From the cell containing the given text, extract its center point as [X, Y] coordinate. 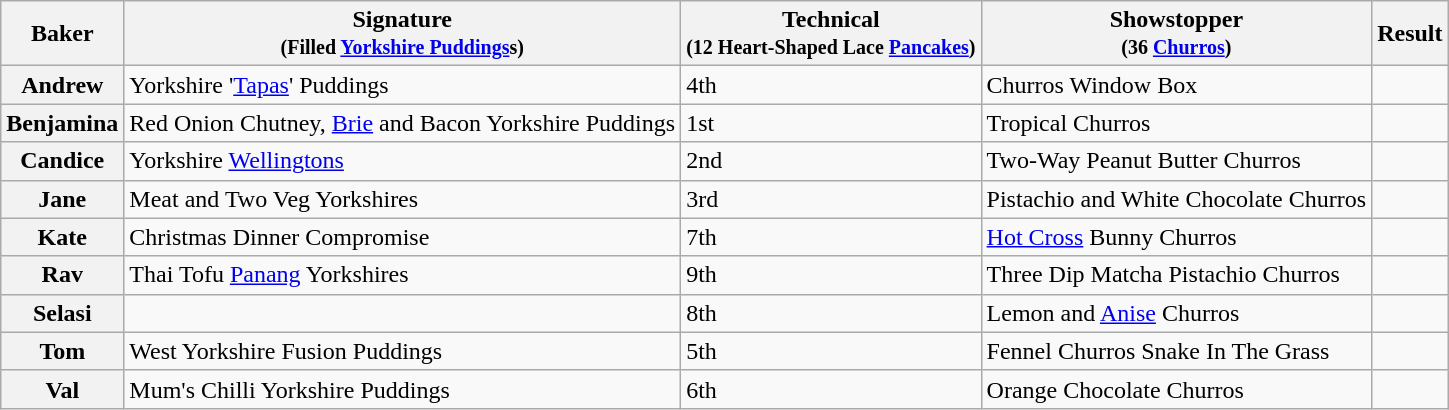
Kate [62, 237]
5th [831, 351]
Three Dip Matcha Pistachio Churros [1176, 275]
7th [831, 237]
9th [831, 275]
Orange Chocolate Churros [1176, 389]
Christmas Dinner Compromise [402, 237]
Red Onion Chutney, Brie and Bacon Yorkshire Puddings [402, 123]
Tom [62, 351]
Candice [62, 161]
Yorkshire Wellingtons [402, 161]
Benjamina [62, 123]
2nd [831, 161]
West Yorkshire Fusion Puddings [402, 351]
6th [831, 389]
Technical(12 Heart-Shaped Lace Pancakes) [831, 34]
Val [62, 389]
Signature(Filled Yorkshire Puddingss) [402, 34]
Jane [62, 199]
Hot Cross Bunny Churros [1176, 237]
Baker [62, 34]
Fennel Churros Snake In The Grass [1176, 351]
Result [1410, 34]
Churros Window Box [1176, 85]
Tropical Churros [1176, 123]
Rav [62, 275]
Thai Tofu Panang Yorkshires [402, 275]
Selasi [62, 313]
Lemon and Anise Churros [1176, 313]
1st [831, 123]
8th [831, 313]
Mum's Chilli Yorkshire Puddings [402, 389]
Meat and Two Veg Yorkshires [402, 199]
Two-Way Peanut Butter Churros [1176, 161]
Pistachio and White Chocolate Churros [1176, 199]
4th [831, 85]
Showstopper(36 Churros) [1176, 34]
3rd [831, 199]
Andrew [62, 85]
Yorkshire 'Tapas' Puddings [402, 85]
